For the text-containing cell, return its midpoint in (x, y) coordinate format. 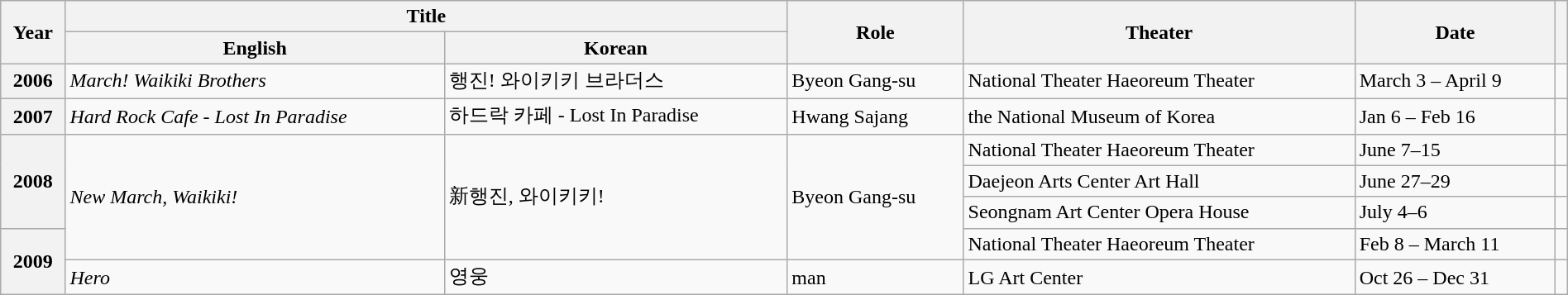
Jan 6 – Feb 16 (1455, 116)
New March, Waikiki! (255, 197)
Date (1455, 32)
Oct 26 – Dec 31 (1455, 278)
the National Museum of Korea (1159, 116)
하드락 카페 - Lost In Paradise (615, 116)
Hwang Sajang (875, 116)
2006 (33, 81)
English (255, 48)
Seongnam Art Center Opera House (1159, 212)
新행진, 와이키키! (615, 197)
LG Art Center (1159, 278)
March 3 – April 9 (1455, 81)
Feb 8 – March 11 (1455, 244)
July 4–6 (1455, 212)
Hard Rock Cafe - Lost In Paradise (255, 116)
2008 (33, 181)
March! Waikiki Brothers (255, 81)
June 27–29 (1455, 181)
Daejeon Arts Center Art Hall (1159, 181)
Hero (255, 278)
행진! 와이키키 브라더스 (615, 81)
Theater (1159, 32)
Role (875, 32)
June 7–15 (1455, 150)
영웅 (615, 278)
Title (427, 17)
Korean (615, 48)
man (875, 278)
2007 (33, 116)
2009 (33, 261)
Year (33, 32)
